Pinpoint the cell where the given text exists, returning its [x, y] midpoint coordinate. 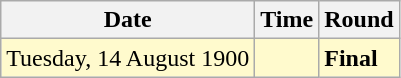
Time [287, 20]
Final [359, 58]
Round [359, 20]
Tuesday, 14 August 1900 [128, 58]
Date [128, 20]
